Determine the [x, y] coordinate at the center of the cell enclosing the given text.  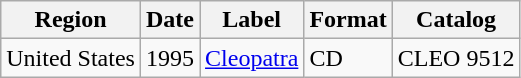
1995 [170, 58]
Cleopatra [252, 58]
Catalog [456, 20]
CD [348, 58]
Region [71, 20]
CLEO 9512 [456, 58]
Format [348, 20]
Label [252, 20]
United States [71, 58]
Date [170, 20]
